Identify which cell holds the provided text, then report its [x, y] central coordinate. 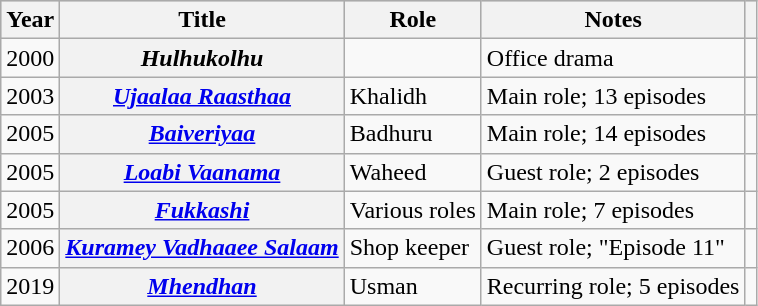
Usman [412, 286]
Guest role; 2 episodes [613, 172]
Baiveriyaa [202, 134]
Kuramey Vadhaaee Salaam [202, 248]
Recurring role; 5 episodes [613, 286]
2019 [30, 286]
Badhuru [412, 134]
Waheed [412, 172]
2003 [30, 96]
Main role; 7 episodes [613, 210]
Main role; 13 episodes [613, 96]
Various roles [412, 210]
Fukkashi [202, 210]
2000 [30, 58]
2006 [30, 248]
Title [202, 20]
Hulhukolhu [202, 58]
Ujaalaa Raasthaa [202, 96]
Khalidh [412, 96]
Main role; 14 episodes [613, 134]
Shop keeper [412, 248]
Role [412, 20]
Loabi Vaanama [202, 172]
Mhendhan [202, 286]
Guest role; "Episode 11" [613, 248]
Year [30, 20]
Notes [613, 20]
Office drama [613, 58]
